Extract the [x, y] coordinate from the center of the cell holding the provided text.  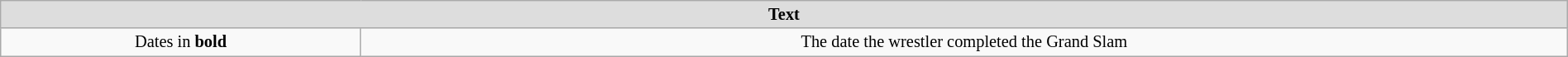
Text [784, 14]
Dates in bold [181, 42]
The date the wrestler completed the Grand Slam [964, 42]
